Extract the (x, y) coordinate from the center of the cell holding the provided text.  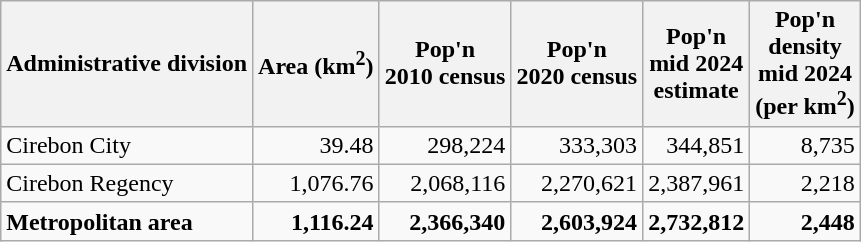
Pop'n 2010 census (445, 64)
298,224 (445, 145)
Pop'n densitymid 2024 (per km2) (806, 64)
2,218 (806, 183)
Metropolitan area (127, 221)
2,732,812 (696, 221)
Area (km2) (316, 64)
Cirebon Regency (127, 183)
2,448 (806, 221)
2,270,621 (577, 183)
39.48 (316, 145)
2,387,961 (696, 183)
Cirebon City (127, 145)
Administrative division (127, 64)
2,068,116 (445, 183)
8,735 (806, 145)
Pop'n mid 2024estimate (696, 64)
2,366,340 (445, 221)
1,116.24 (316, 221)
344,851 (696, 145)
333,303 (577, 145)
2,603,924 (577, 221)
1,076.76 (316, 183)
Pop'n 2020 census (577, 64)
